Capture the cell that displays the provided text and extract its [x, y] central coordinate. 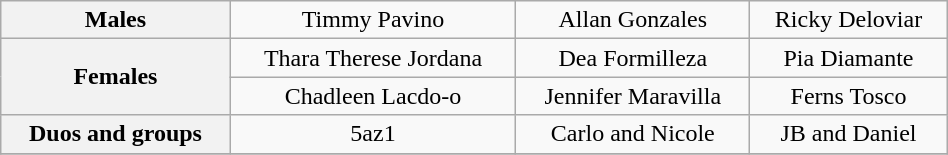
Thara Therese Jordana [373, 58]
JB and Daniel [848, 134]
Carlo and Nicole [633, 134]
Allan Gonzales [633, 20]
Pia Diamante [848, 58]
Duos and groups [116, 134]
Ricky Deloviar [848, 20]
5az1 [373, 134]
Chadleen Lacdo-o [373, 96]
Females [116, 77]
Males [116, 20]
Dea Formilleza [633, 58]
Ferns Tosco [848, 96]
Timmy Pavino [373, 20]
Jennifer Maravilla [633, 96]
